Determine the (x, y) coordinate at the center of the cell enclosing the given text.  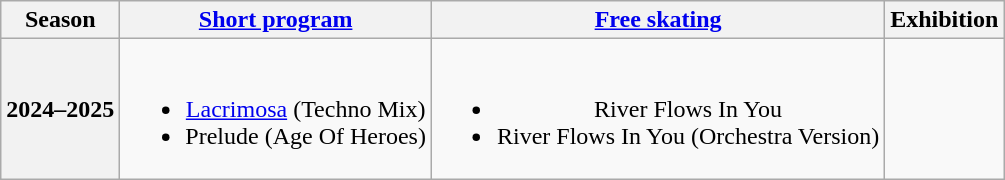
River Flows In YouRiver Flows In You (Orchestra Version) (658, 109)
Season (60, 20)
Short program (276, 20)
Lacrimosa (Techno Mix) Prelude (Age Of Heroes) (276, 109)
2024–2025 (60, 109)
Free skating (658, 20)
Exhibition (944, 20)
